From the cell containing the given text, extract its center point as (x, y) coordinate. 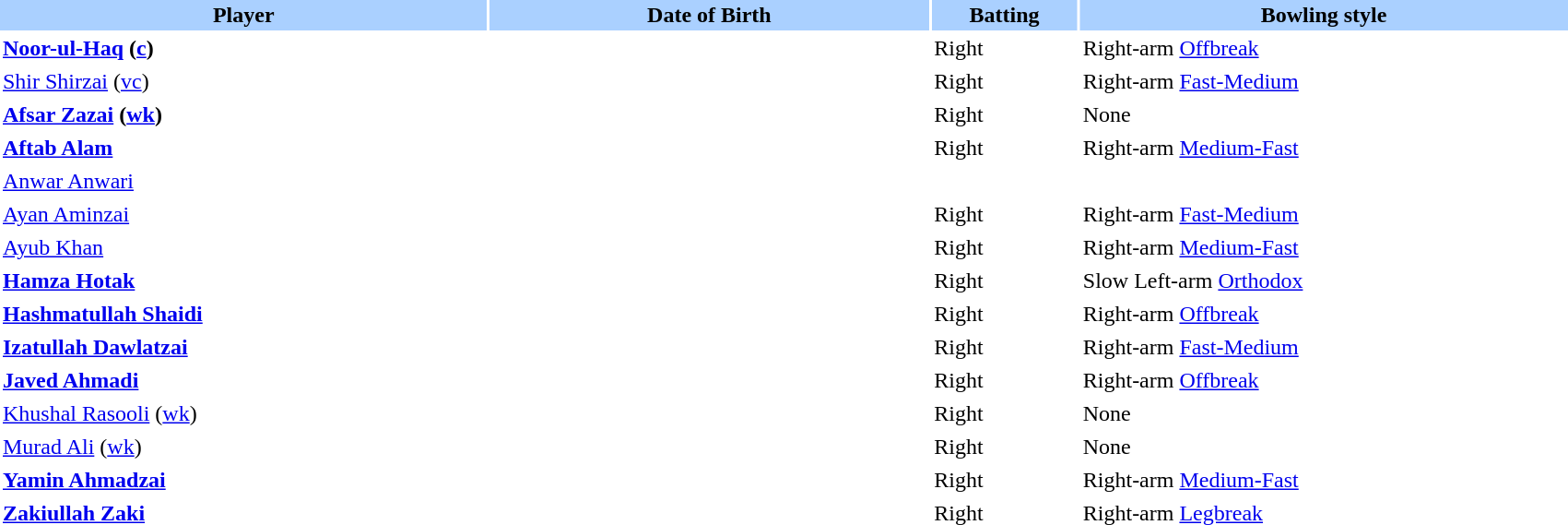
Batting (1005, 15)
Yamin Ahmadzai (243, 480)
Izatullah Dawlatzai (243, 347)
Anwar Anwari (243, 181)
Aftab Alam (243, 148)
Ayub Khan (243, 247)
Bowling style (1324, 15)
Shir Shirzai (vc) (243, 81)
Javed Ahmadi (243, 380)
Date of Birth (710, 15)
Afsar Zazai (wk) (243, 114)
Hashmatullah Shaidi (243, 314)
Murad Ali (wk) (243, 447)
Hamza Hotak (243, 280)
Slow Left-arm Orthodox (1324, 280)
Ayan Aminzai (243, 214)
Khushal Rasooli (wk) (243, 413)
Player (243, 15)
Noor-ul-Haq (c) (243, 48)
